Locate the cell with the specified text and output its [x, y] center coordinate. 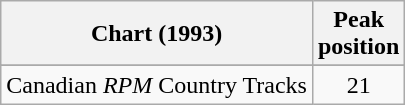
Chart (1993) [157, 34]
21 [358, 85]
Canadian RPM Country Tracks [157, 85]
Peakposition [358, 34]
